Return [X, Y] of the center of cell containing provided text 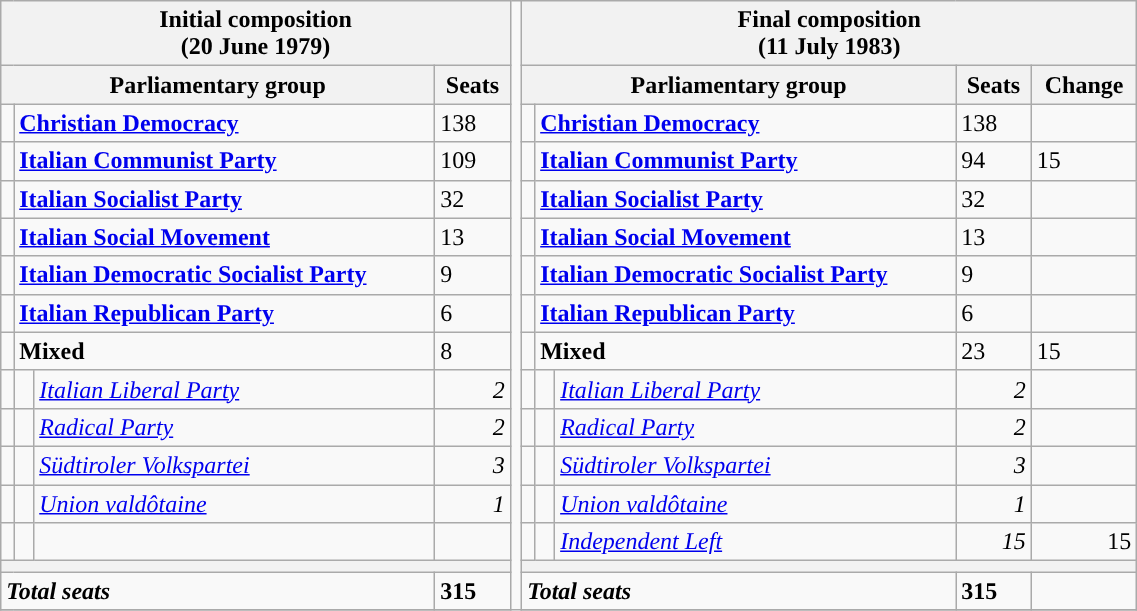
Initial composition(20 June 1979) [256, 34]
Final composition(11 July 1983) [830, 34]
23 [994, 351]
109 [473, 161]
Independent Left [756, 542]
94 [994, 161]
Change [1084, 85]
8 [473, 351]
